Extract the [x, y] coordinate from the center of the cell holding the provided text.  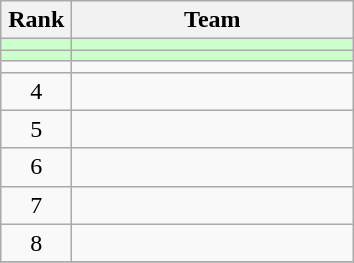
5 [36, 129]
7 [36, 205]
Team [212, 20]
4 [36, 91]
Rank [36, 20]
8 [36, 243]
6 [36, 167]
